From the cell containing the given text, extract its center point as (X, Y) coordinate. 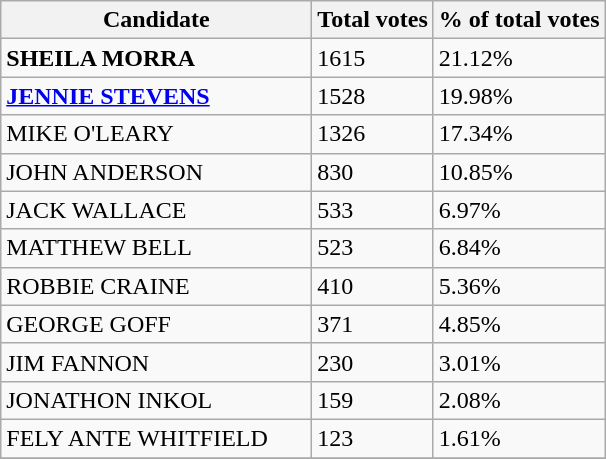
19.98% (519, 96)
1326 (373, 134)
Total votes (373, 20)
830 (373, 172)
17.34% (519, 134)
371 (373, 324)
JENNIE STEVENS (156, 96)
FELY ANTE WHITFIELD (156, 438)
1528 (373, 96)
JIM FANNON (156, 362)
JACK WALLACE (156, 210)
3.01% (519, 362)
6.97% (519, 210)
MIKE O'LEARY (156, 134)
4.85% (519, 324)
ROBBIE CRAINE (156, 286)
MATTHEW BELL (156, 248)
JOHN ANDERSON (156, 172)
159 (373, 400)
523 (373, 248)
1615 (373, 58)
SHEILA MORRA (156, 58)
533 (373, 210)
GEORGE GOFF (156, 324)
JONATHON INKOL (156, 400)
5.36% (519, 286)
21.12% (519, 58)
410 (373, 286)
10.85% (519, 172)
123 (373, 438)
Candidate (156, 20)
% of total votes (519, 20)
1.61% (519, 438)
2.08% (519, 400)
6.84% (519, 248)
230 (373, 362)
